Detect which cell encompasses the target text, then output its (x, y) center coordinate. 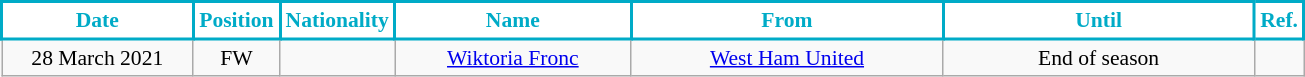
West Ham United (787, 57)
Date (98, 20)
Ref. (1278, 20)
Name (514, 20)
FW (236, 57)
From (787, 20)
28 March 2021 (98, 57)
End of season (1099, 57)
Position (236, 20)
Nationality (338, 20)
Wiktoria Fronc (514, 57)
Until (1099, 20)
